Determine the (x, y) coordinate at the center of the cell enclosing the given text.  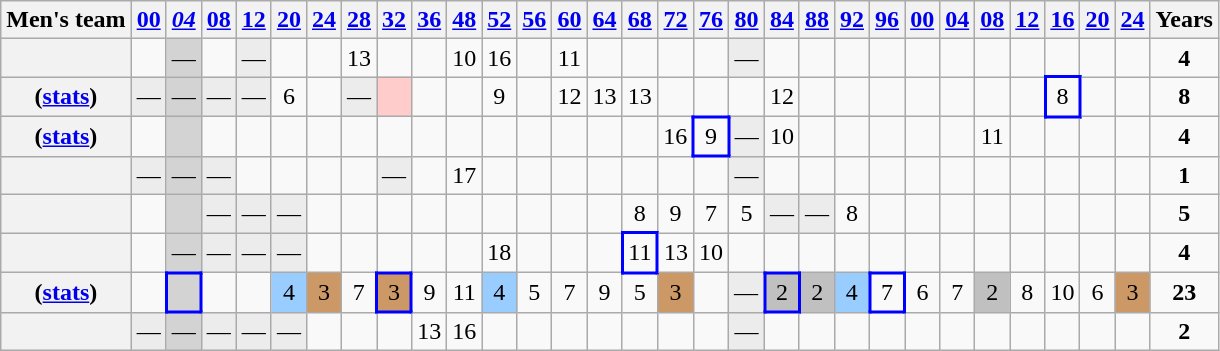
32 (394, 20)
36 (430, 20)
28 (358, 20)
60 (570, 20)
64 (604, 20)
48 (464, 20)
80 (747, 20)
52 (500, 20)
Men's team (66, 20)
Years (1184, 20)
88 (816, 20)
68 (640, 20)
92 (852, 20)
84 (782, 20)
72 (676, 20)
76 (710, 20)
96 (888, 20)
23 (1184, 292)
56 (534, 20)
18 (500, 253)
1 (1184, 175)
17 (464, 175)
